Search for the cell housing the specified text and yield its [X, Y] center coordinate. 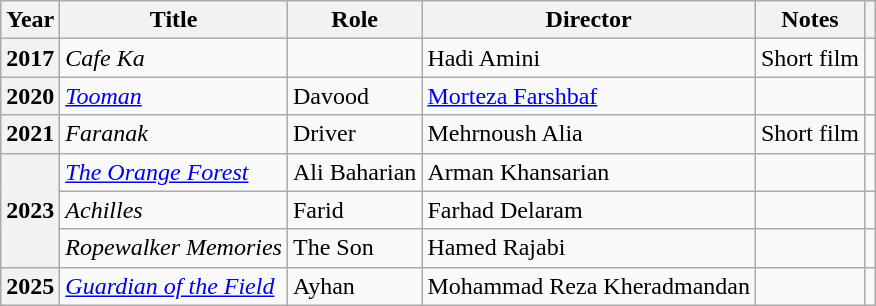
Role [354, 20]
2017 [30, 58]
Ropewalker Memories [174, 248]
Farid [354, 210]
2021 [30, 134]
2020 [30, 96]
Hadi Amini [589, 58]
Faranak [174, 134]
2023 [30, 210]
Achilles [174, 210]
2025 [30, 286]
Cafe Ka [174, 58]
Mehrnoush Alia [589, 134]
Driver [354, 134]
Ali Baharian [354, 172]
The Orange Forest [174, 172]
Director [589, 20]
Davood [354, 96]
The Son [354, 248]
Guardian of the Field [174, 286]
Year [30, 20]
Arman Khansarian [589, 172]
Farhad Delaram [589, 210]
Tooman [174, 96]
Notes [810, 20]
Morteza Farshbaf [589, 96]
Mohammad Reza Kheradmandan [589, 286]
Hamed Rajabi [589, 248]
Title [174, 20]
Ayhan [354, 286]
